Scan for the cell matching the given text and deliver its (X, Y) coordinate at center. 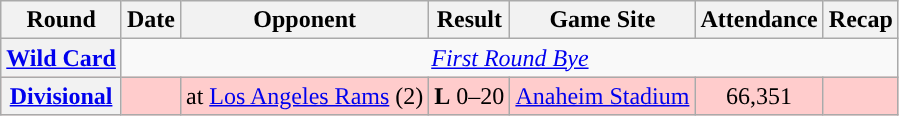
Anaheim Stadium (602, 96)
First Round Bye (510, 58)
Recap (860, 20)
Round (62, 20)
Wild Card (62, 58)
Opponent (304, 20)
Game Site (602, 20)
at Los Angeles Rams (2) (304, 96)
66,351 (759, 96)
Attendance (759, 20)
Divisional (62, 96)
Result (470, 20)
L 0–20 (470, 96)
Date (150, 20)
